Identify which cell holds the provided text, then report its (x, y) central coordinate. 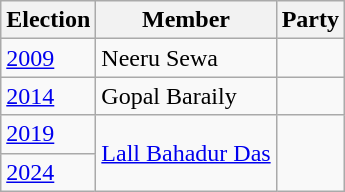
2009 (48, 58)
Gopal Baraily (186, 96)
2014 (48, 96)
2024 (48, 172)
Neeru Sewa (186, 58)
Party (310, 20)
2019 (48, 134)
Member (186, 20)
Lall Bahadur Das (186, 153)
Election (48, 20)
